Extract the (X, Y) coordinate from the center of the cell holding the provided text.  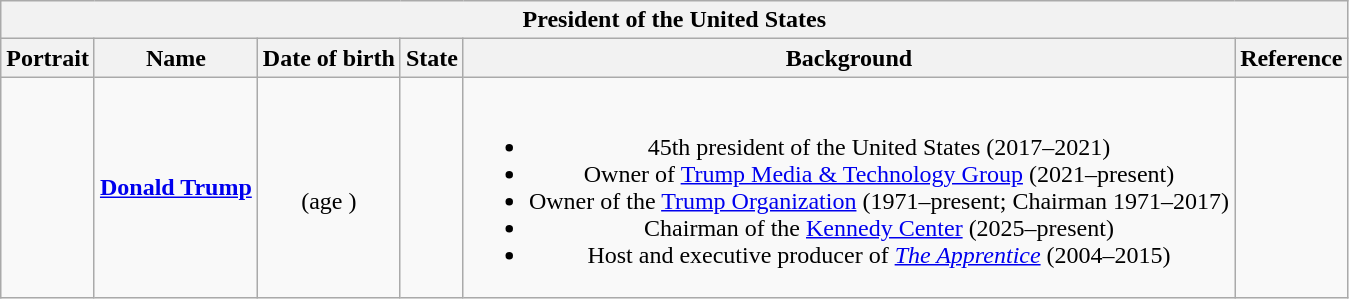
Reference (1292, 58)
(age ) (328, 188)
Portrait (48, 58)
State (432, 58)
Date of birth (328, 58)
Name (176, 58)
Background (848, 58)
President of the United States (674, 20)
Donald Trump (176, 188)
